Pinpoint the cell where the given text exists, returning its (X, Y) midpoint coordinate. 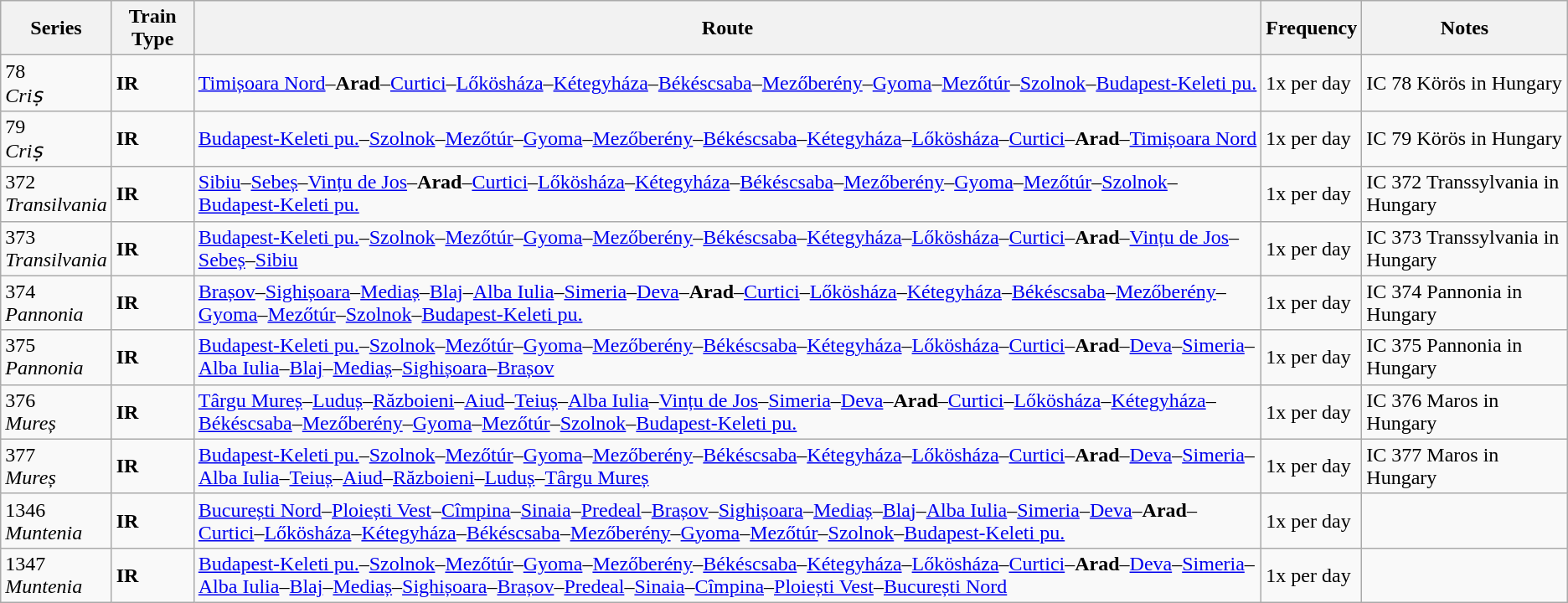
Notes (1464, 28)
IC 373 Transsylvania in Hungary (1464, 248)
IC 374 Pannonia in Hungary (1464, 303)
Sibiu–Sebeș–Vințu de Jos–Arad–Curtici–Lőkösháza–Kétegyháza–Békéscsaba–Mezőberény–Gyoma–Mezőtúr–Szolnok–Budapest-Keleti pu. (727, 194)
Train Type (152, 28)
78 Criṣ (56, 84)
IC 375 Pannonia in Hungary (1464, 357)
IC 376 Maros in Hungary (1464, 412)
Route (727, 28)
373 Transilvania (56, 248)
Series (56, 28)
1347 Muntenia (56, 575)
IC 372 Transsylvania in Hungary (1464, 194)
79 Criṣ (56, 139)
376 Mureș (56, 412)
375 Pannonia (56, 357)
Timișoara Nord–Arad–Curtici–Lőkösháza–Kétegyháza–Békéscsaba–Mezőberény–Gyoma–Mezőtúr–Szolnok–Budapest-Keleti pu. (727, 84)
377 Mureș (56, 466)
Budapest-Keleti pu.–Szolnok–Mezőtúr–Gyoma–Mezőberény–Békéscsaba–Kétegyháza–Lőkösháza–Curtici–Arad–Timișoara Nord (727, 139)
IC 78 Körös in Hungary (1464, 84)
IC 377 Maros in Hungary (1464, 466)
Budapest-Keleti pu.–Szolnok–Mezőtúr–Gyoma–Mezőberény–Békéscsaba–Kétegyháza–Lőkösháza–Curtici–Arad–Vințu de Jos–Sebeș–Sibiu (727, 248)
372 Transilvania (56, 194)
Frequency (1312, 28)
IC 79 Körös in Hungary (1464, 139)
374 Pannonia (56, 303)
1346 Muntenia (56, 521)
